Find where the given text appears and provide that cell's center as (x, y) coordinate. 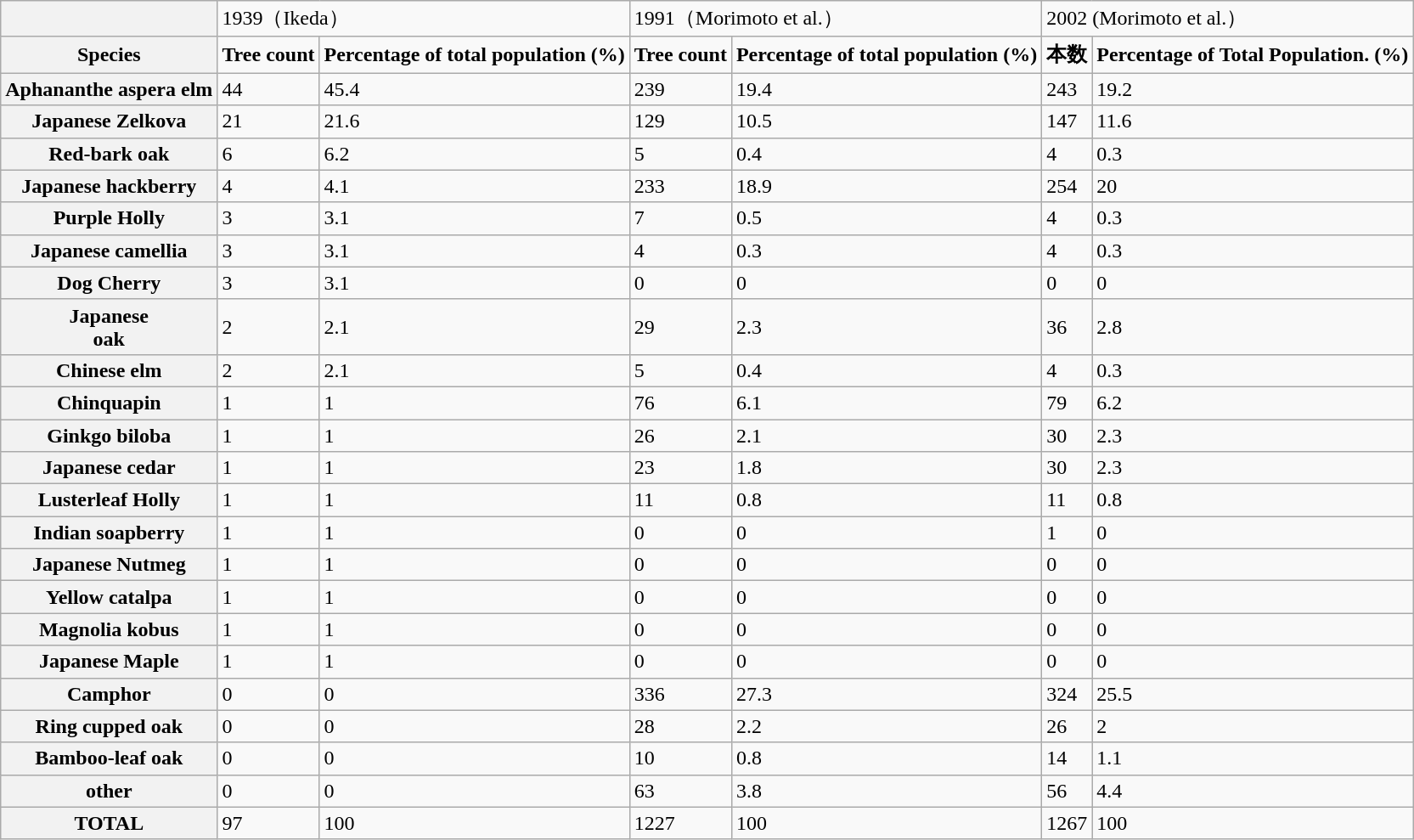
18.9 (887, 186)
Japanese hackberry (109, 186)
45.4 (474, 89)
Japaneseoak (109, 326)
Purple Holly (109, 218)
6 (268, 154)
Japanese Nutmeg (109, 565)
Species (109, 54)
2002 (Morimoto et al.） (1228, 19)
本数 (1067, 54)
Japanese Zelkova (109, 121)
324 (1067, 694)
19.2 (1253, 89)
1227 (680, 823)
Lusterleaf Holly (109, 500)
10 (680, 758)
4.4 (1253, 791)
Ring cupped oak (109, 726)
Chinquapin (109, 403)
25.5 (1253, 694)
10.5 (887, 121)
1267 (1067, 823)
28 (680, 726)
1991（Morimoto et al.） (836, 19)
Red-bark oak (109, 154)
14 (1067, 758)
336 (680, 694)
79 (1067, 403)
Japanese Maple (109, 662)
1939（Ikeda） (423, 19)
239 (680, 89)
Aphananthe aspera elm (109, 89)
1.1 (1253, 758)
TOTAL (109, 823)
11.6 (1253, 121)
Bamboo-leaf oak (109, 758)
Camphor (109, 694)
21.6 (474, 121)
3.8 (887, 791)
Indian soapberry (109, 533)
20 (1253, 186)
Chinese elm (109, 370)
27.3 (887, 694)
97 (268, 823)
Yellow catalpa (109, 597)
36 (1067, 326)
147 (1067, 121)
4.1 (474, 186)
Ginkgo biloba (109, 436)
23 (680, 468)
0.5 (887, 218)
Japanese cedar (109, 468)
254 (1067, 186)
Japanese camellia (109, 251)
2.8 (1253, 326)
2.2 (887, 726)
243 (1067, 89)
other (109, 791)
7 (680, 218)
1.8 (887, 468)
63 (680, 791)
44 (268, 89)
Magnolia kobus (109, 629)
56 (1067, 791)
19.4 (887, 89)
Percentage of Total Population. (%) (1253, 54)
129 (680, 121)
76 (680, 403)
21 (268, 121)
Dog Cherry (109, 283)
233 (680, 186)
29 (680, 326)
6.1 (887, 403)
